For the text-containing cell, return its midpoint in (X, Y) coordinate format. 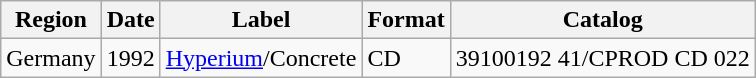
Hyperium/Concrete (261, 58)
Format (406, 20)
Catalog (602, 20)
Germany (51, 58)
CD (406, 58)
Date (130, 20)
Label (261, 20)
1992 (130, 58)
Region (51, 20)
39100192 41/CPROD CD 022 (602, 58)
